For the text-containing cell, return its midpoint in [X, Y] coordinate format. 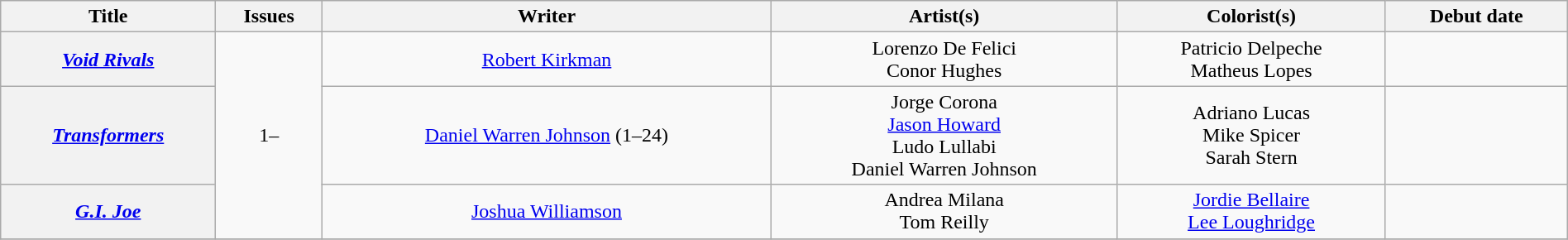
Jordie BellaireLee Loughridge [1251, 212]
Patricio DelpecheMatheus Lopes [1251, 60]
Artist(s) [944, 17]
Andrea MilanaTom Reilly [944, 212]
Void Rivals [108, 60]
Title [108, 17]
Joshua Williamson [547, 212]
G.I. Joe [108, 212]
Writer [547, 17]
Colorist(s) [1251, 17]
Robert Kirkman [547, 60]
Adriano LucasMike SpicerSarah Stern [1251, 136]
Issues [270, 17]
Jorge CoronaJason HowardLudo LullabiDaniel Warren Johnson [944, 136]
Lorenzo De FeliciConor Hughes [944, 60]
1– [270, 136]
Transformers [108, 136]
Daniel Warren Johnson (1–24) [547, 136]
Debut date [1476, 17]
